Scan for the cell matching the given text and deliver its [X, Y] coordinate at center. 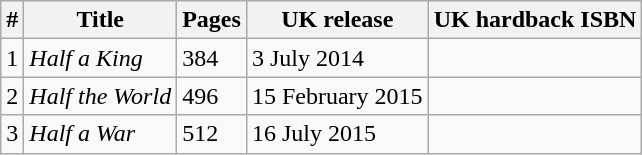
Half a War [100, 134]
Title [100, 20]
# [12, 20]
512 [212, 134]
3 July 2014 [337, 58]
15 February 2015 [337, 96]
1 [12, 58]
UK release [337, 20]
UK hardback ISBN [535, 20]
2 [12, 96]
16 July 2015 [337, 134]
496 [212, 96]
Half the World [100, 96]
3 [12, 134]
Half a King [100, 58]
384 [212, 58]
Pages [212, 20]
